Determine the [x, y] coordinate at the center of the cell enclosing the given text.  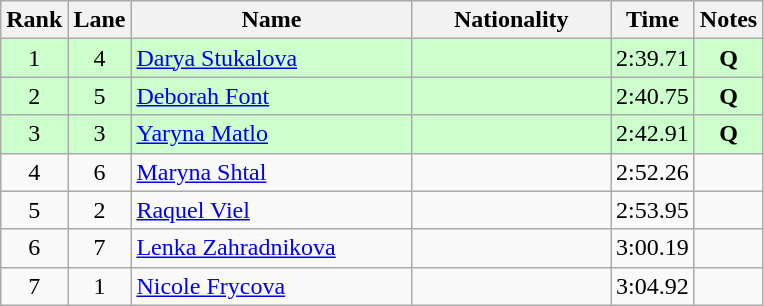
Lane [100, 20]
Time [653, 20]
Notes [728, 20]
2:53.95 [653, 210]
2:52.26 [653, 172]
Yaryna Matlo [272, 134]
Maryna Shtal [272, 172]
Name [272, 20]
Lenka Zahradnikova [272, 248]
3:04.92 [653, 286]
Nationality [512, 20]
Nicole Frycova [272, 286]
Darya Stukalova [272, 58]
Rank [34, 20]
Raquel Viel [272, 210]
2:42.91 [653, 134]
2:40.75 [653, 96]
3:00.19 [653, 248]
Deborah Font [272, 96]
2:39.71 [653, 58]
